Capture the cell that displays the provided text and extract its (X, Y) central coordinate. 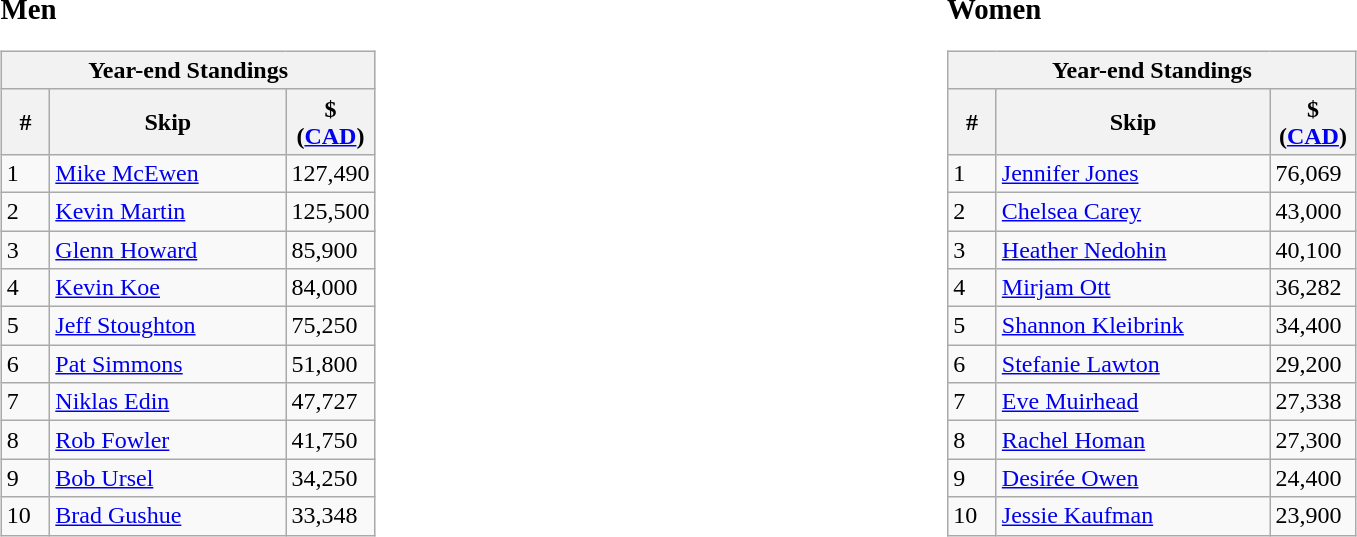
Eve Muirhead (1133, 402)
Rachel Homan (1133, 440)
Niklas Edin (168, 402)
51,800 (330, 364)
Bob Ursel (168, 478)
27,300 (1313, 440)
Mirjam Ott (1133, 288)
29,200 (1313, 364)
34,400 (1313, 326)
85,900 (330, 249)
Jessie Kaufman (1133, 516)
33,348 (330, 516)
41,750 (330, 440)
40,100 (1313, 249)
Desirée Owen (1133, 478)
23,900 (1313, 516)
Rob Fowler (168, 440)
36,282 (1313, 288)
Heather Nedohin (1133, 249)
47,727 (330, 402)
76,069 (1313, 173)
Mike McEwen (168, 173)
34,250 (330, 478)
Jennifer Jones (1133, 173)
Chelsea Carey (1133, 211)
Glenn Howard (168, 249)
Kevin Martin (168, 211)
Brad Gushue (168, 516)
24,400 (1313, 478)
Jeff Stoughton (168, 326)
Kevin Koe (168, 288)
75,250 (330, 326)
127,490 (330, 173)
Pat Simmons (168, 364)
43,000 (1313, 211)
84,000 (330, 288)
Stefanie Lawton (1133, 364)
Shannon Kleibrink (1133, 326)
125,500 (330, 211)
27,338 (1313, 402)
